Output the (X, Y) coordinate of the center of the cell containing the given text.  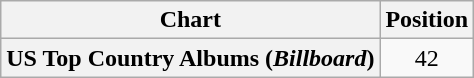
42 (427, 58)
Chart (190, 20)
Position (427, 20)
US Top Country Albums (Billboard) (190, 58)
